Capture the cell that displays the provided text and extract its (X, Y) central coordinate. 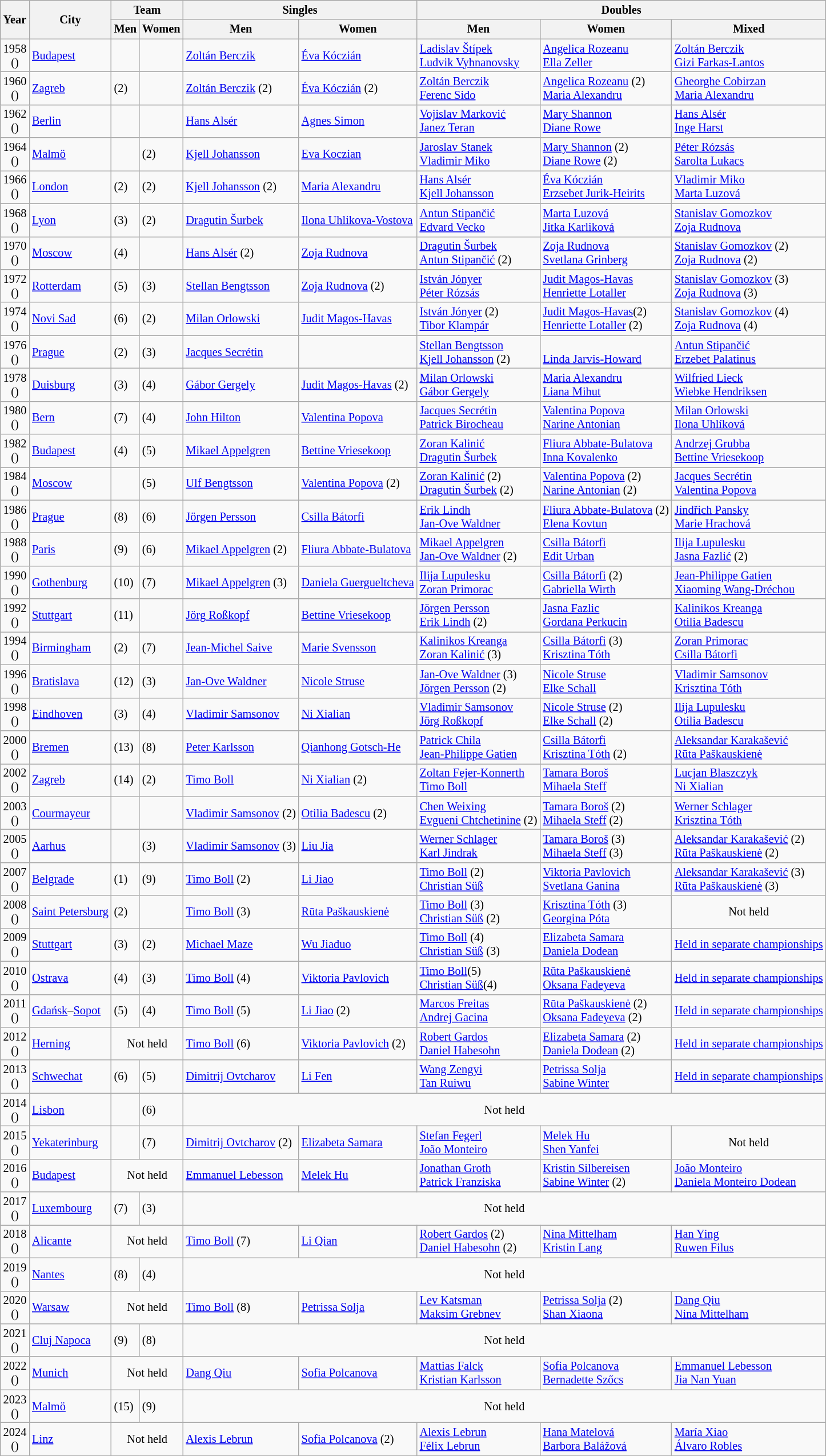
Csilla Bátorfi Krisztina Tóth (2) (606, 747)
2022() (15, 1373)
Viktoria Pavlovich (2) (358, 1043)
Li Fen (358, 1077)
Zoltán Berczik Gizi Farkas-Lantos (749, 55)
(11) (126, 615)
Marta Luzová Jitka Karliková (606, 220)
Paris (70, 549)
Belgrade (70, 879)
2000() (15, 747)
Hans Alsér Inge Harst (749, 121)
Timo Boll (3) (241, 912)
Judit Magos-Havas (2) (358, 385)
Wilfried Lieck Wiebke Hendriksen (749, 385)
Éva Kóczián (2) (358, 88)
Han Ying Ruwen Filus (749, 1241)
Maria Alexandru Liana Mihut (606, 385)
Stanislav Gomozkov (2) Zoja Rudnova (2) (749, 253)
Dimitrij Ovtcharov (241, 1077)
Bratislava (70, 681)
João Monteiro Daniela Monteiro Dodean (749, 1175)
2012() (15, 1043)
István Jónyer (2) Tibor Klampár (479, 319)
1992() (15, 615)
Emmanuel Lebesson (241, 1175)
Aleksandar Karakašević (2) Rūta Paškauskienė (2) (749, 846)
2016() (15, 1175)
Gábor Gergely (241, 385)
1962() (15, 121)
1958() (15, 55)
1972() (15, 286)
Timo Boll (4) Christian Süß (3) (479, 945)
2015() (15, 1142)
2003() (15, 813)
2005() (15, 846)
Fliura Abbate-Bulatova (2) Elena Kovtun (606, 517)
Timo Boll (7) (241, 1241)
Nicole Struse (358, 681)
Li Jiao (358, 879)
Jaroslav Stanek Vladimir Miko (479, 154)
Mikael Appelgren (241, 451)
Timo Boll (2) (241, 879)
Munich (70, 1373)
Kjell Johansson (241, 154)
Jörgen Persson (241, 517)
Ilija Lupulesku Otilia Badescu (749, 714)
Jonathan Groth Patrick Franziska (479, 1175)
Maria Alexandru (358, 187)
Dang Qiu Nina Mittelham (749, 1307)
Stellan Bengtsson Kjell Johansson (2) (479, 352)
María Xiao Álvaro Robles (749, 1439)
Aleksandar Karakašević (3) Rūta Paškauskienė (3) (749, 879)
1980() (15, 418)
Rūta Paškauskienė (2) Oksana Fadeyeva (2) (606, 1011)
1990() (15, 582)
Kalinikos Kreanga Zoran Kalinić (3) (479, 648)
Éva Kóczián Erzsebet Jurik-Heirits (606, 187)
Eindhoven (70, 714)
Jacques Secrétin (241, 352)
Zoltán Berczik Ferenc Sido (479, 88)
Petrissa Solja (358, 1307)
Mixed (749, 29)
Viktoria Pavlovich (358, 978)
Dragutin Šurbek Antun Stipančić (2) (479, 253)
Dang Qiu (241, 1373)
Fliura Abbate-Bulatova (358, 549)
Bremen (70, 747)
Alexis Lebrun Félix Lebrun (479, 1439)
Tamara Boroš (2) Mihaela Steff (2) (606, 813)
Valentina Popova (358, 418)
Aarhus (70, 846)
Judit Magos-Havas (358, 319)
Gdańsk–Sopot (70, 1011)
Péter Rózsás Sarolta Lukacs (749, 154)
Timo Boll (4) (241, 978)
Csilla Bátorfi Edit Urban (606, 549)
Aleksandar Karakašević Rūta Paškauskienė (749, 747)
1986() (15, 517)
City (70, 19)
Werner Schlager Krisztina Tóth (749, 813)
1984() (15, 483)
Herning (70, 1043)
Dragutin Šurbek (241, 220)
Elizabeta Samara Daniela Dodean (606, 945)
1966() (15, 187)
Hans Alsér Kjell Johansson (479, 187)
Stefan Fegerl João Monteiro (479, 1142)
Jacques Secrétin Valentina Popova (749, 483)
London (70, 187)
Ulf Bengtsson (241, 483)
Vladimir Miko Marta Luzová (749, 187)
Vladimir Samsonov Jörg Roßkopf (479, 714)
Csilla Bátorfi (2) Gabriella Wirth (606, 582)
1976() (15, 352)
Eva Koczian (358, 154)
Peter Karlsson (241, 747)
Timo Boll (2) Christian Süß (479, 879)
Jörg Roßkopf (241, 615)
2002() (15, 780)
Sofia Polcanova (2) (358, 1439)
Alexis Lebrun (241, 1439)
Ilona Uhlikova-Vostova (358, 220)
Mary Shannon (2) Diane Rowe (2) (606, 154)
1968() (15, 220)
2024() (15, 1439)
Melek Hu Shen Yanfei (606, 1142)
Timo Boll(5) Christian Süß(4) (479, 978)
2007() (15, 879)
Valentina Popova (2) (358, 483)
Timo Boll (8) (241, 1307)
Lev Katsman Maksim Grebnev (479, 1307)
Mary Shannon Diane Rowe (606, 121)
John Hilton (241, 418)
2008() (15, 912)
Vladimir Samsonov (2) (241, 813)
Werner Schlager Karl Jindrak (479, 846)
Rūta Paškauskienė (358, 912)
Jindřich Pansky Marie Hrachová (749, 517)
2013() (15, 1077)
(13) (126, 747)
(1) (126, 879)
Schwechat (70, 1077)
Robert Gardos Daniel Habesohn (479, 1043)
Mikael Appelgren (2) (241, 549)
Daniela Guergueltcheva (358, 582)
(12) (126, 681)
Stanislav Gomozkov (4) Zoja Rudnova (4) (749, 319)
Milan Orlowski (241, 319)
Angelica Rozeanu (2) Maria Alexandru (606, 88)
Berlin (70, 121)
Sofia Polcanova Bernadette Szőcs (606, 1373)
Courmayeur (70, 813)
1964() (15, 154)
Jacques Secrétin Patrick Birocheau (479, 418)
Jasna Fazlic Gordana Perkucin (606, 615)
Kjell Johansson (2) (241, 187)
2019() (15, 1274)
Judit Magos-Havas(2) Henriette Lotaller (2) (606, 319)
Kristin Silbereisen Sabine Winter (2) (606, 1175)
Warsaw (70, 1307)
(10) (126, 582)
2014() (15, 1110)
Sofia Polcanova (358, 1373)
Birmingham (70, 648)
Team (147, 10)
(14) (126, 780)
Vladimir Samsonov Krisztina Tóth (749, 681)
Zoja Rudnova (358, 253)
Marie Svensson (358, 648)
Singles (300, 10)
Saint Petersburg (70, 912)
Nicole Struse Elke Schall (606, 681)
Timo Boll (6) (241, 1043)
Emmanuel Lebesson Jia Nan Yuan (749, 1373)
Yekaterinburg (70, 1142)
1974() (15, 319)
Csilla Bátorfi (358, 517)
Csilla Bátorfi (3) Krisztina Tóth (606, 648)
1978() (15, 385)
Kalinikos Kreanga Otilia Badescu (749, 615)
Zoran Kalinić (2) Dragutin Šurbek (2) (479, 483)
Jan-Ove Waldner (3) Jörgen Persson (2) (479, 681)
Doubles (621, 10)
Zoltán Berczik (241, 55)
Wu Jiaduo (358, 945)
Ilija Lupulesku Zoran Primorac (479, 582)
Fliura Abbate-Bulatova Inna Kovalenko (606, 451)
Judit Magos-Havas Henriette Lotaller (606, 286)
Jan-Ove Waldner (241, 681)
Zoja Rudnova Svetlana Grinberg (606, 253)
Novi Sad (70, 319)
Wang Zengyi Tan Ruiwu (479, 1077)
Ni Xialian (2) (358, 780)
Jean-Philippe Gatien Xiaoming Wang-Dréchou (749, 582)
Chen Weixing Evgueni Chtchetinine (2) (479, 813)
Cluj Napoca (70, 1340)
Stanislav Gomozkov (3) Zoja Rudnova (3) (749, 286)
Duisburg (70, 385)
Michael Maze (241, 945)
1998() (15, 714)
Angelica Rozeanu Ella Zeller (606, 55)
Liu Jia (358, 846)
Zoja Rudnova (2) (358, 286)
Erik Lindh Jan-Ove Waldner (479, 517)
1988() (15, 549)
Vojislav Marković Janez Teran (479, 121)
Petrissa Solja Sabine Winter (606, 1077)
Zoltán Berczik (2) (241, 88)
Petrissa Solja (2) Shan Xiaona (606, 1307)
Vladimir Samsonov (241, 714)
Luxembourg (70, 1209)
Ilija Lupulesku Jasna Fazlić (2) (749, 549)
Lucjan Blaszczyk Ni Xialian (749, 780)
Gothenburg (70, 582)
Timo Boll (241, 780)
Agnes Simon (358, 121)
Valentina Popova Narine Antonian (606, 418)
Elizabeta Samara (2) Daniela Dodean (2) (606, 1043)
Milan Orlowski Ilona Uhlíková (749, 418)
(15) (126, 1406)
Gheorghe Cobirzan Maria Alexandru (749, 88)
Otilia Badescu (2) (358, 813)
Mikael Appelgren (3) (241, 582)
Melek Hu (358, 1175)
Robert Gardos (2) Daniel Habesohn (2) (479, 1241)
2021() (15, 1340)
Stellan Bengtsson (241, 286)
Timo Boll (5) (241, 1011)
Antun Stipančić Edvard Vecko (479, 220)
Jean-Michel Saive (241, 648)
2020() (15, 1307)
Zoltan Fejer-Konnerth Timo Boll (479, 780)
Linda Jarvis-Howard (606, 352)
Tamara Boroš Mihaela Steff (606, 780)
1960() (15, 88)
Lyon (70, 220)
Valentina Popova (2) Narine Antonian (2) (606, 483)
Milan Orlowski Gábor Gergely (479, 385)
2009() (15, 945)
1970() (15, 253)
Antun Stipančić Erzebet Palatinus (749, 352)
Nicole Struse (2) Elke Schall (2) (606, 714)
Elizabeta Samara (358, 1142)
Ladislav Štípek Ludvik Vyhnanovsky (479, 55)
Patrick Chila Jean-Philippe Gatien (479, 747)
Nantes (70, 1274)
Qianhong Gotsch-He (358, 747)
Hans Alsér (241, 121)
Year (15, 19)
2011() (15, 1011)
Andrzej Grubba Bettine Vriesekoop (749, 451)
Rotterdam (70, 286)
2010() (15, 978)
Hana Matelová Barbora Balážová (606, 1439)
Jörgen Persson Erik Lindh (2) (479, 615)
Lisbon (70, 1110)
Timo Boll (3) Christian Süß (2) (479, 912)
Ostrava (70, 978)
Vladimir Samsonov (3) (241, 846)
Krisztina Tóth (3) Georgina Póta (606, 912)
1996() (15, 681)
Mattias Falck Kristian Karlsson (479, 1373)
Dimitrij Ovtcharov (2) (241, 1142)
Linz (70, 1439)
István Jónyer Péter Rózsás (479, 286)
Viktoria Pavlovich Svetlana Ganina (606, 879)
1982() (15, 451)
Alicante (70, 1241)
Zoran Kalinić Dragutin Šurbek (479, 451)
2018() (15, 1241)
Li Jiao (2) (358, 1011)
Éva Kóczián (358, 55)
Nina Mittelham Kristin Lang (606, 1241)
Li Qian (358, 1241)
Hans Alsér (2) (241, 253)
Stanislav Gomozkov Zoja Rudnova (749, 220)
Tamara Boroš (3) Mihaela Steff (3) (606, 846)
Rūta Paškauskienė Oksana Fadeyeva (606, 978)
Bern (70, 418)
1994() (15, 648)
Zoran Primorac Csilla Bátorfi (749, 648)
2023() (15, 1406)
Marcos Freitas Andrej Gacina (479, 1011)
2017() (15, 1209)
Mikael Appelgren Jan-Ove Waldner (2) (479, 549)
Ni Xialian (358, 714)
